Provide the [x, y] coordinate of the cell's center where the given text is located.  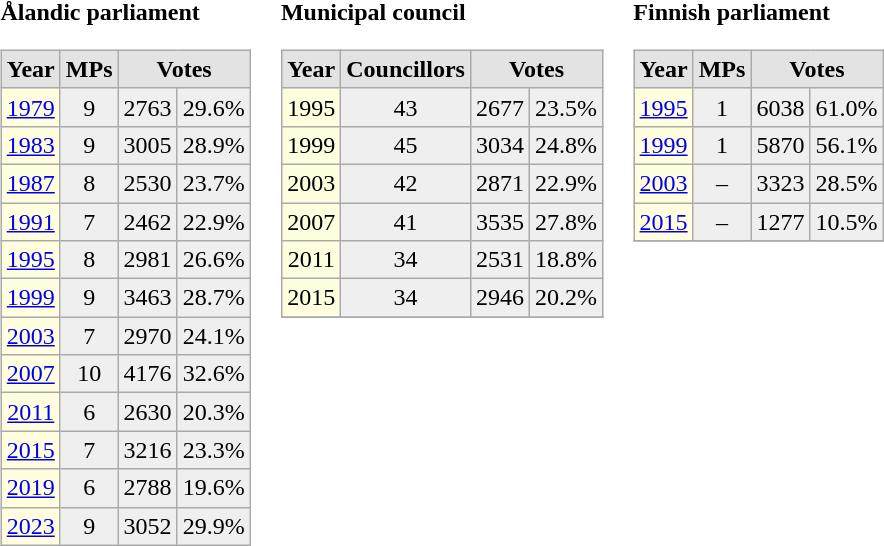
3052 [148, 526]
3463 [148, 298]
1277 [780, 221]
10.5% [846, 221]
28.5% [846, 183]
2946 [500, 298]
3216 [148, 450]
2630 [148, 412]
18.8% [566, 260]
3034 [500, 145]
1987 [30, 183]
10 [89, 374]
26.6% [214, 260]
2462 [148, 221]
2019 [30, 488]
2788 [148, 488]
24.8% [566, 145]
5870 [780, 145]
19.6% [214, 488]
2981 [148, 260]
3323 [780, 183]
6038 [780, 107]
Councillors [406, 69]
1979 [30, 107]
2970 [148, 336]
4176 [148, 374]
29.6% [214, 107]
2530 [148, 183]
2677 [500, 107]
23.7% [214, 183]
24.1% [214, 336]
43 [406, 107]
3005 [148, 145]
2871 [500, 183]
1983 [30, 145]
23.5% [566, 107]
29.9% [214, 526]
2023 [30, 526]
32.6% [214, 374]
45 [406, 145]
41 [406, 221]
1991 [30, 221]
3535 [500, 221]
28.7% [214, 298]
28.9% [214, 145]
61.0% [846, 107]
27.8% [566, 221]
56.1% [846, 145]
2531 [500, 260]
23.3% [214, 450]
20.3% [214, 412]
42 [406, 183]
2763 [148, 107]
20.2% [566, 298]
